Output the (X, Y) coordinate of the center of the cell containing the given text.  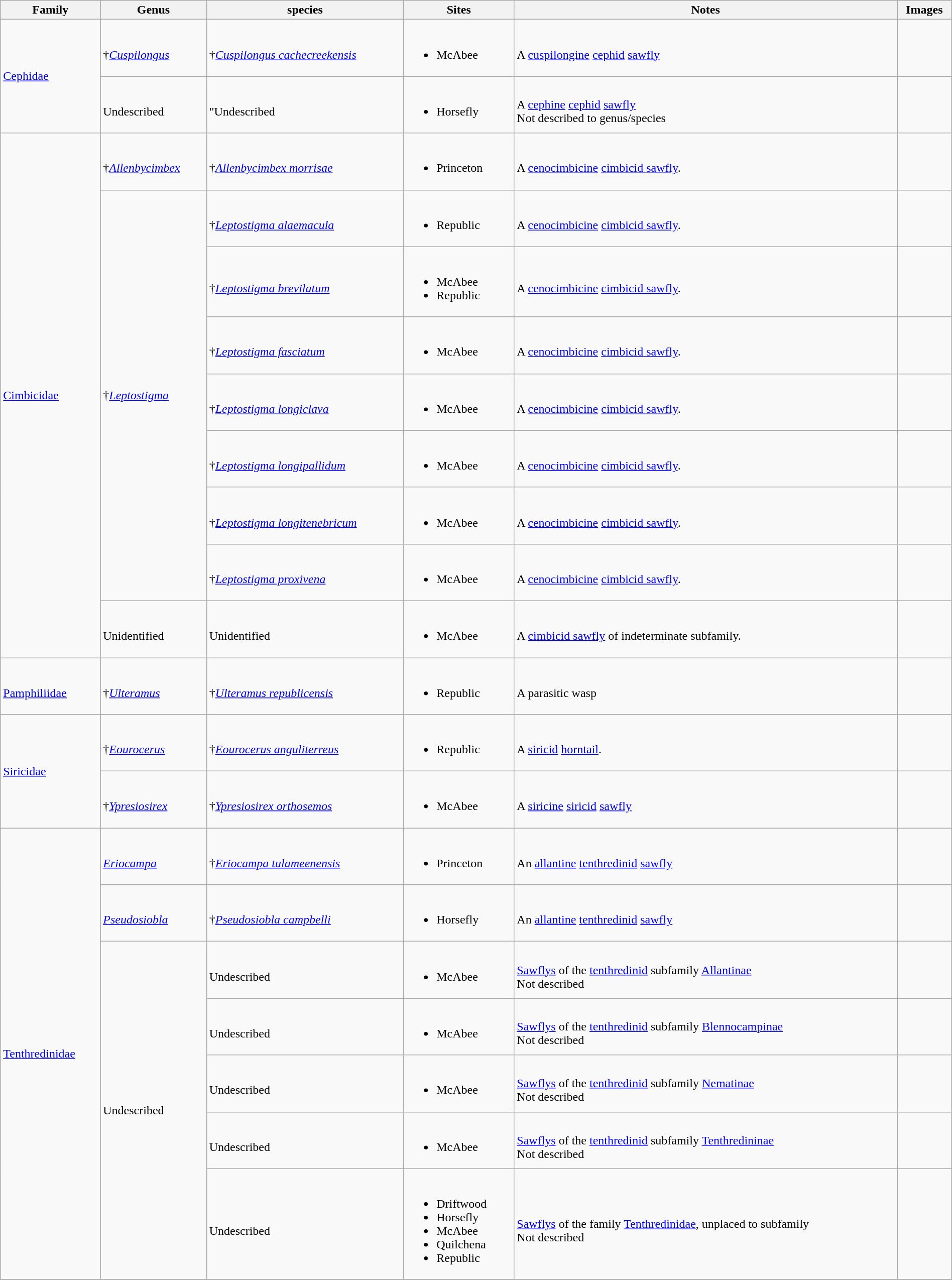
A parasitic wasp (706, 686)
Notes (706, 10)
†Ypresiosirex orthosemos (305, 799)
Tenthredinidae (50, 1054)
†Leptostigma alaemacula (305, 218)
†Leptostigma longipallidum (305, 459)
Cephidae (50, 76)
†Leptostigma fasciatum (305, 345)
†Ulteramus republicensis (305, 686)
†Allenbycimbex (154, 162)
Pseudosiobla (154, 913)
A cuspilongine cephid sawfly (706, 48)
†Cuspilongus cachecreekensis (305, 48)
Images (925, 10)
A cimbicid sawfly of indeterminate subfamily. (706, 629)
†Eriocampa tulameenensis (305, 857)
Sawflys of the tenthredinid subfamily Nematinae Not described (706, 1084)
†Ulteramus (154, 686)
†Allenbycimbex morrisae (305, 162)
†Leptostigma longitenebricum (305, 515)
Sawflys of the tenthredinid subfamily Tenthredininae Not described (706, 1140)
†Eourocerus anguliterreus (305, 743)
Pamphiliidae (50, 686)
†Eourocerus (154, 743)
†Ypresiosirex (154, 799)
DriftwoodHorseflyMcAbeeQuilchenaRepublic (459, 1224)
McAbeeRepublic (459, 282)
A siricine siricid sawfly (706, 799)
†Leptostigma brevilatum (305, 282)
species (305, 10)
†Leptostigma (154, 395)
†Leptostigma longiclava (305, 402)
Family (50, 10)
Sawflys of the family Tenthredinidae, unplaced to subfamily Not described (706, 1224)
†Leptostigma proxivena (305, 572)
"Undescribed (305, 104)
Genus (154, 10)
Cimbicidae (50, 396)
Eriocampa (154, 857)
Sawflys of the tenthredinid subfamily Blennocampinae Not described (706, 1026)
A siricid horntail. (706, 743)
Sawflys of the tenthredinid subfamily Allantinae Not described (706, 970)
†Pseudosiobla campbelli (305, 913)
†Cuspilongus (154, 48)
A cephine cephid sawfly Not described to genus/species (706, 104)
Sites (459, 10)
Siricidae (50, 771)
